Extract the [x, y] coordinate from the center of the cell holding the provided text.  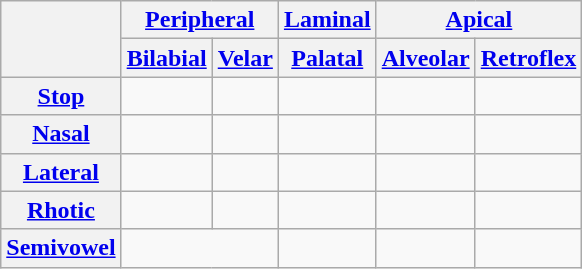
Rhotic [61, 210]
Semivowel [61, 248]
Peripheral [200, 20]
Alveolar [426, 58]
Nasal [61, 134]
Palatal [327, 58]
Apical [479, 20]
Laminal [327, 20]
Retroflex [528, 58]
Velar [245, 58]
Stop [61, 96]
Bilabial [166, 58]
Lateral [61, 172]
